For the text-containing cell, return its midpoint in (X, Y) coordinate format. 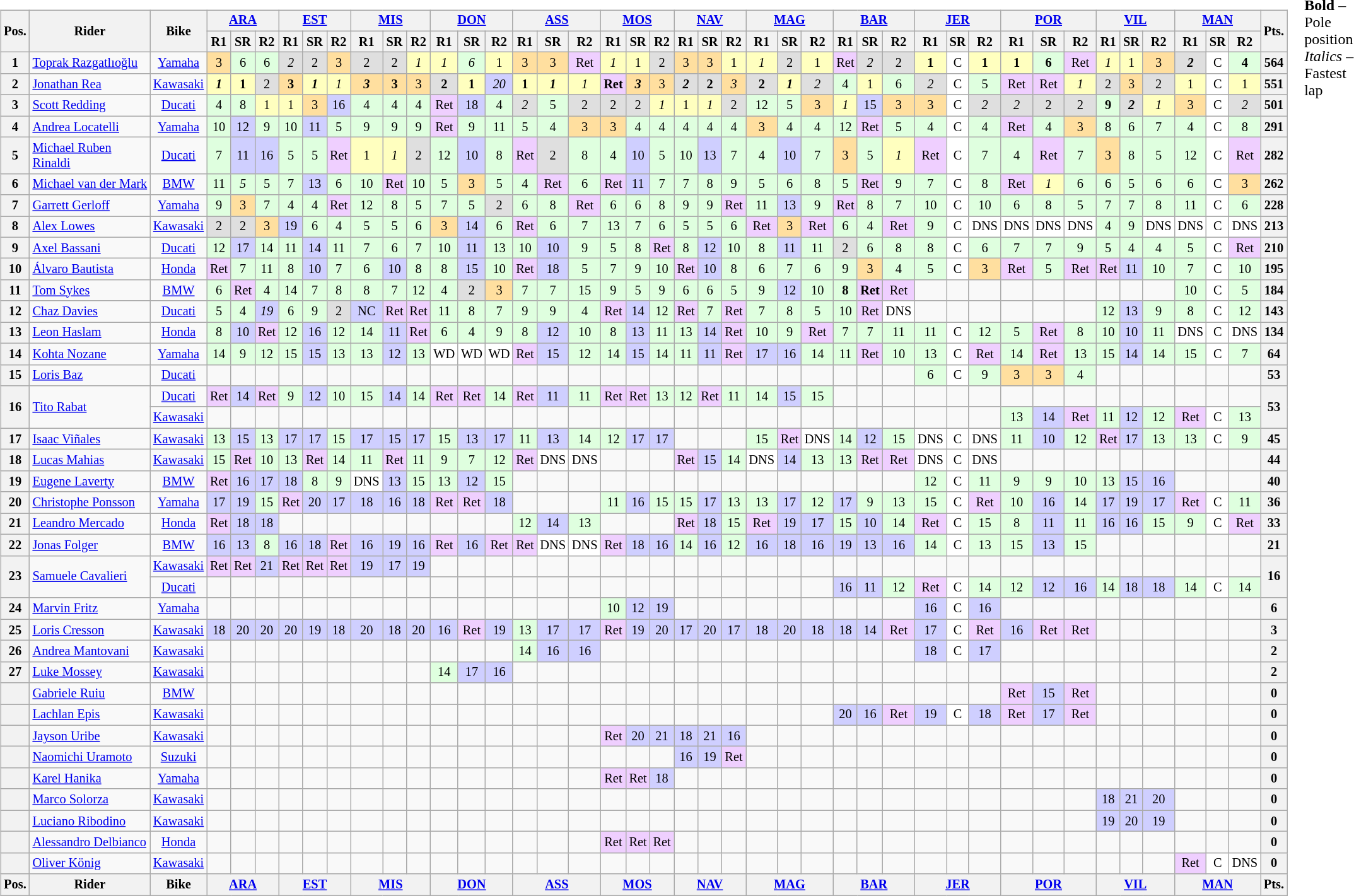
36 (1274, 503)
Andrea Mantovani (90, 651)
Garrett Gerloff (90, 206)
Naomichi Uramoto (90, 757)
Karel Hanika (90, 779)
195 (1274, 269)
184 (1274, 291)
282 (1274, 156)
Toprak Razgatlıoğlu (90, 63)
Oliver König (90, 863)
Michael van der Mark (90, 184)
Alex Lowes (90, 227)
Loris Baz (90, 375)
33 (1274, 524)
44 (1274, 460)
40 (1274, 481)
Tito Rabat (90, 407)
Luciano Ribodino (90, 821)
228 (1274, 206)
Jonas Folger (90, 545)
24 (15, 608)
Luke Mossey (90, 672)
Leon Haslam (90, 333)
Alessandro Delbianco (90, 842)
143 (1274, 311)
262 (1274, 184)
213 (1274, 227)
Jayson Uribe (90, 736)
210 (1274, 248)
Isaac Viñales (90, 439)
Andrea Locatelli (90, 127)
27 (15, 672)
Chaz Davies (90, 311)
Jonathan Rea (90, 84)
Gabriele Ruiu (90, 694)
Álvaro Bautista (90, 269)
Suzuki (178, 757)
26 (15, 651)
Michael Ruben Rinaldi (90, 156)
Kohta Nozane (90, 354)
Scott Redding (90, 105)
Marco Solorza (90, 800)
Tom Sykes (90, 291)
Marvin Fritz (90, 608)
Lachlan Epis (90, 715)
23 (15, 576)
Eugene Laverty (90, 481)
Lucas Mahias (90, 460)
Loris Cresson (90, 630)
NC (366, 311)
Samuele Cavalieri (90, 576)
Leandro Mercado (90, 524)
134 (1274, 333)
45 (1274, 439)
291 (1274, 127)
Christophe Ponsson (90, 503)
25 (15, 630)
22 (15, 545)
501 (1274, 105)
Axel Bassani (90, 248)
564 (1274, 63)
64 (1274, 354)
551 (1274, 84)
